Find where the given text appears and provide that cell's center as (X, Y) coordinate. 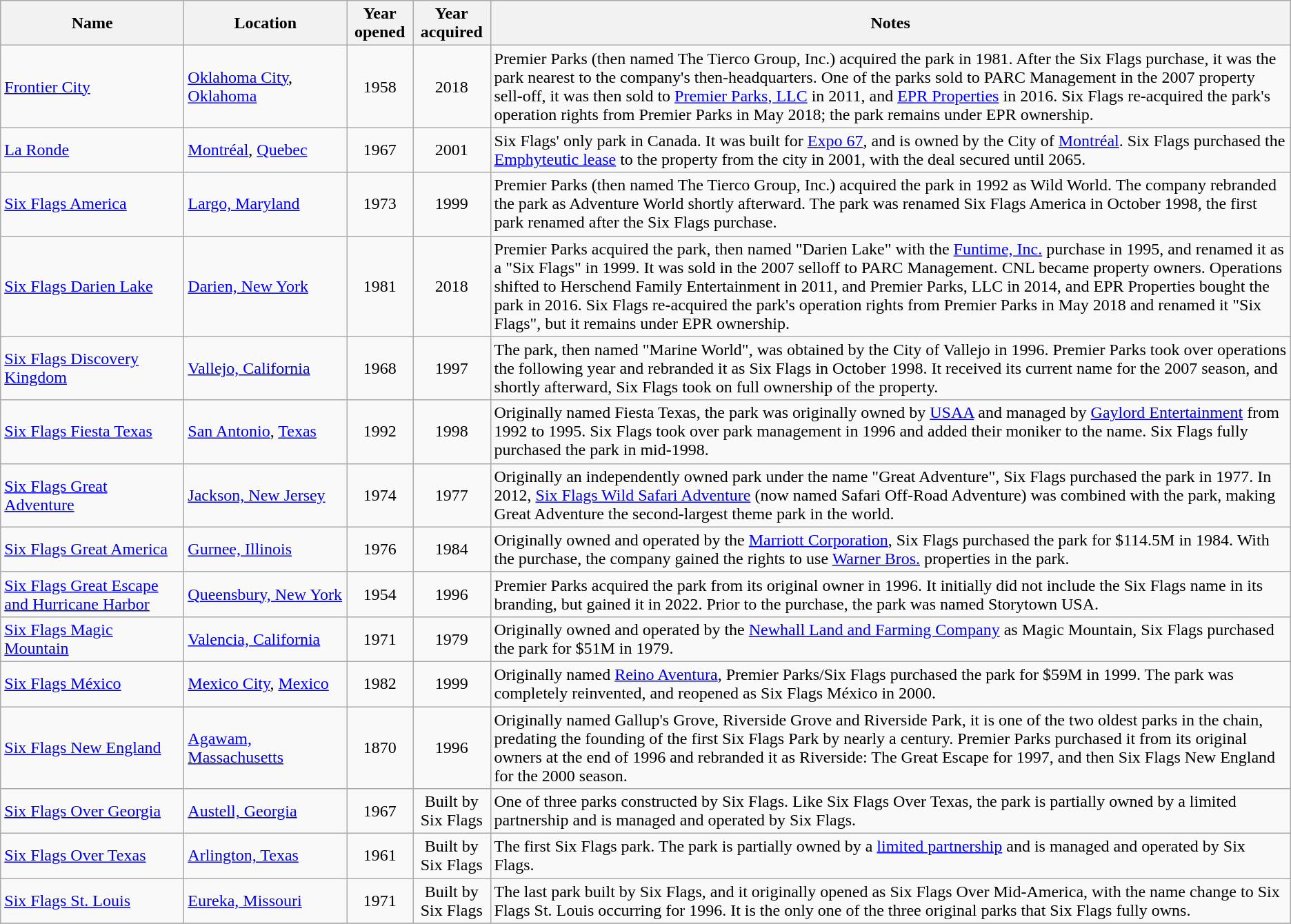
Six Flags Over Georgia (92, 811)
1979 (451, 639)
Darien, New York (266, 286)
Name (92, 23)
Largo, Maryland (266, 204)
Six Flags Fiesta Texas (92, 432)
Year acquired (451, 23)
Austell, Georgia (266, 811)
Six Flags Great America (92, 549)
1981 (380, 286)
Originally owned and operated by the Newhall Land and Farming Company as Magic Mountain, Six Flags purchased the park for $51M in 1979. (890, 639)
The first Six Flags park. The park is partially owned by a limited partnership and is managed and operated by Six Flags. (890, 856)
Notes (890, 23)
Six Flags Magic Mountain (92, 639)
Jackson, New Jersey (266, 495)
1998 (451, 432)
1973 (380, 204)
1992 (380, 432)
Six Flags America (92, 204)
Montréal, Quebec (266, 150)
Six Flags Discovery Kingdom (92, 368)
Six Flags Darien Lake (92, 286)
Location (266, 23)
Arlington, Texas (266, 856)
1954 (380, 594)
Valencia, California (266, 639)
1997 (451, 368)
Year opened (380, 23)
Queensbury, New York (266, 594)
Agawam, Massachusetts (266, 747)
Six Flags St. Louis (92, 901)
1977 (451, 495)
Six Flags Great Escape and Hurricane Harbor (92, 594)
1961 (380, 856)
1982 (380, 684)
1976 (380, 549)
Eureka, Missouri (266, 901)
2001 (451, 150)
Mexico City, Mexico (266, 684)
1958 (380, 87)
Oklahoma City, Oklahoma (266, 87)
Six Flags México (92, 684)
1984 (451, 549)
1870 (380, 747)
Six Flags Over Texas (92, 856)
San Antonio, Texas (266, 432)
Gurnee, Illinois (266, 549)
La Ronde (92, 150)
Vallejo, California (266, 368)
1968 (380, 368)
1974 (380, 495)
Six Flags Great Adventure (92, 495)
Frontier City (92, 87)
Six Flags New England (92, 747)
